Output the (x, y) coordinate of the center of the cell containing the given text.  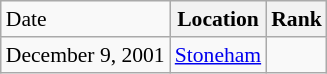
Location (218, 19)
December 9, 2001 (86, 55)
Date (86, 19)
Rank (296, 19)
Stoneham (218, 55)
